Determine the [x, y] coordinate at the center of the cell enclosing the given text.  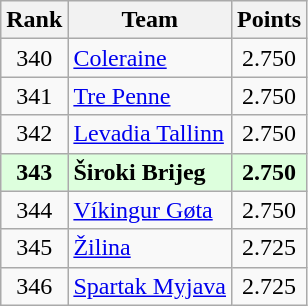
Team [150, 20]
346 [34, 286]
Žilina [150, 248]
Levadia Tallinn [150, 134]
Spartak Myjava [150, 286]
Points [270, 20]
344 [34, 210]
342 [34, 134]
Rank [34, 20]
Víkingur Gøta [150, 210]
343 [34, 172]
340 [34, 58]
Coleraine [150, 58]
Široki Brijeg [150, 172]
341 [34, 96]
Tre Penne [150, 96]
345 [34, 248]
